Capture the cell that displays the provided text and extract its [X, Y] central coordinate. 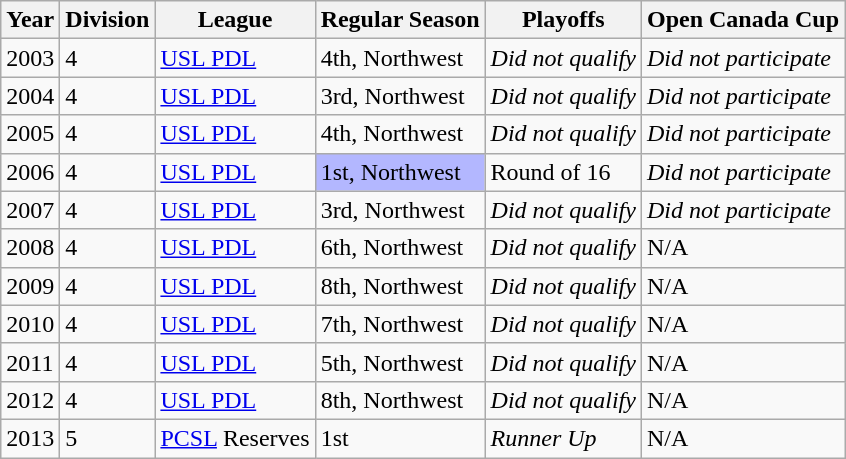
2006 [30, 172]
7th, Northwest [400, 324]
5 [108, 438]
League [235, 20]
Division [108, 20]
2009 [30, 286]
2011 [30, 362]
Open Canada Cup [742, 20]
6th, Northwest [400, 248]
2008 [30, 248]
5th, Northwest [400, 362]
Year [30, 20]
2012 [30, 400]
Regular Season [400, 20]
2010 [30, 324]
2007 [30, 210]
Playoffs [563, 20]
1st [400, 438]
2004 [30, 96]
Round of 16 [563, 172]
Runner Up [563, 438]
2003 [30, 58]
1st, Northwest [400, 172]
PCSL Reserves [235, 438]
2013 [30, 438]
2005 [30, 134]
